For the text-containing cell, return its midpoint in [X, Y] coordinate format. 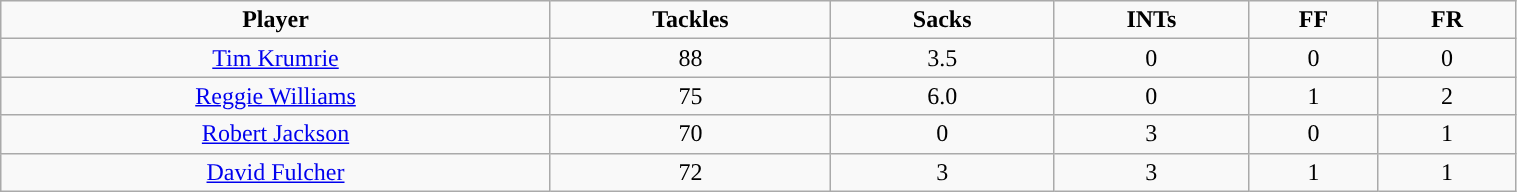
70 [690, 134]
72 [690, 172]
Reggie Williams [276, 96]
6.0 [942, 96]
3.5 [942, 58]
INTs [1152, 20]
Player [276, 20]
Sacks [942, 20]
FF [1314, 20]
Tackles [690, 20]
75 [690, 96]
Tim Krumrie [276, 58]
FR [1447, 20]
2 [1447, 96]
David Fulcher [276, 172]
Robert Jackson [276, 134]
88 [690, 58]
